Locate the cell with the specified text and output its [x, y] center coordinate. 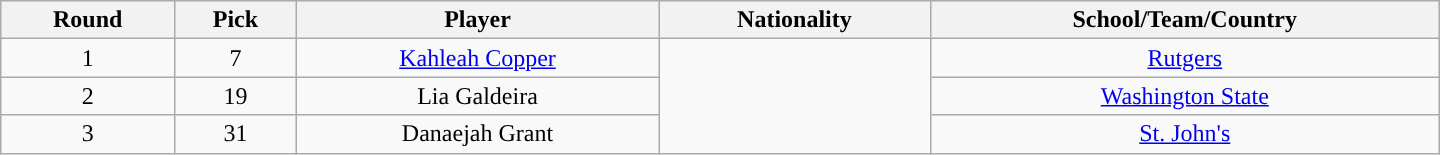
19 [236, 96]
1 [88, 58]
3 [88, 134]
31 [236, 134]
Rutgers [1184, 58]
Pick [236, 20]
Lia Galdeira [477, 96]
Nationality [795, 20]
2 [88, 96]
Round [88, 20]
Player [477, 20]
St. John's [1184, 134]
Washington State [1184, 96]
School/Team/Country [1184, 20]
7 [236, 58]
Danaejah Grant [477, 134]
Kahleah Copper [477, 58]
